Determine the (X, Y) coordinate at the center of the cell enclosing the given text.  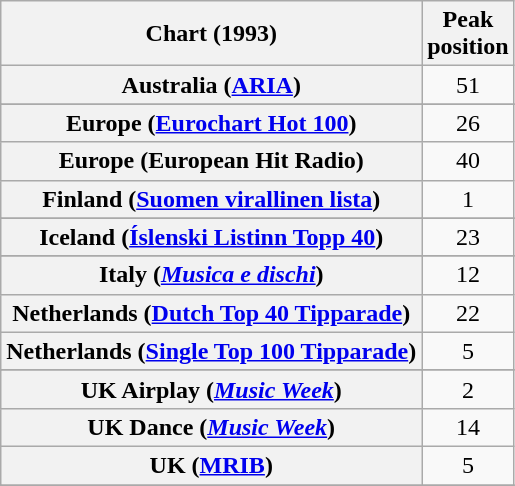
22 (468, 313)
Australia (ARIA) (212, 85)
Europe (European Hit Radio) (212, 161)
Chart (1993) (212, 34)
Italy (Musica e dischi) (212, 275)
14 (468, 427)
Netherlands (Dutch Top 40 Tipparade) (212, 313)
51 (468, 85)
12 (468, 275)
2 (468, 389)
Peakposition (468, 34)
Finland (Suomen virallinen lista) (212, 199)
Europe (Eurochart Hot 100) (212, 123)
23 (468, 237)
1 (468, 199)
Netherlands (Single Top 100 Tipparade) (212, 351)
UK Airplay (Music Week) (212, 389)
UK (MRIB) (212, 465)
UK Dance (Music Week) (212, 427)
Iceland (Íslenski Listinn Topp 40) (212, 237)
40 (468, 161)
26 (468, 123)
